Find where the given text appears and provide that cell's center as (X, Y) coordinate. 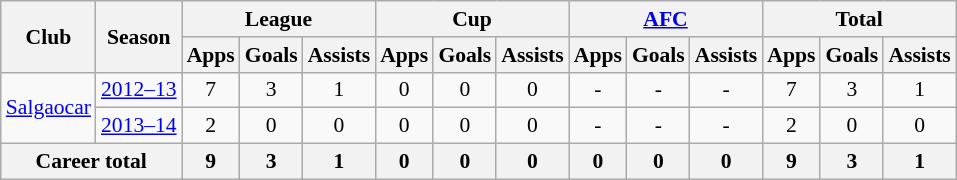
League (279, 19)
2013–14 (139, 126)
Season (139, 36)
Career total (92, 162)
Salgaocar (48, 108)
Cup (472, 19)
AFC (666, 19)
Club (48, 36)
Total (859, 19)
2012–13 (139, 90)
